Provide the (x, y) coordinate of the cell's center where the given text is located.  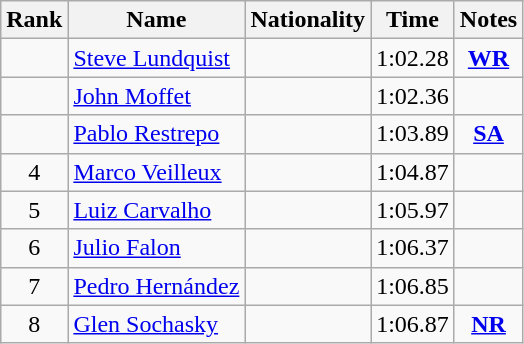
WR (488, 58)
6 (34, 248)
Nationality (308, 20)
SA (488, 134)
1:06.37 (413, 248)
1:05.97 (413, 210)
Julio Falon (156, 248)
Steve Lundquist (156, 58)
1:02.36 (413, 96)
Pedro Hernández (156, 286)
Time (413, 20)
1:03.89 (413, 134)
1:06.85 (413, 286)
Luiz Carvalho (156, 210)
Glen Sochasky (156, 324)
4 (34, 172)
John Moffet (156, 96)
Marco Veilleux (156, 172)
Pablo Restrepo (156, 134)
1:02.28 (413, 58)
5 (34, 210)
Rank (34, 20)
Name (156, 20)
1:04.87 (413, 172)
7 (34, 286)
8 (34, 324)
Notes (488, 20)
NR (488, 324)
1:06.87 (413, 324)
